Search for the cell housing the specified text and yield its [x, y] center coordinate. 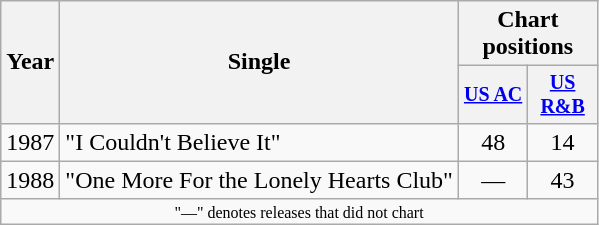
"—" denotes releases that did not chart [300, 211]
1988 [30, 180]
Chart positions [528, 34]
Single [260, 62]
"One More For the Lonely Hearts Club" [260, 180]
USR&B [562, 94]
43 [562, 180]
48 [492, 142]
1987 [30, 142]
"I Couldn't Believe It" [260, 142]
Year [30, 62]
— [492, 180]
US AC [492, 94]
14 [562, 142]
